Detect which cell encompasses the target text, then output its [X, Y] center coordinate. 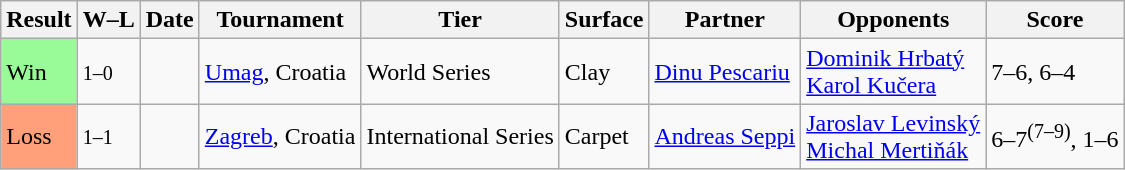
Dinu Pescariu [725, 72]
Zagreb, Croatia [280, 136]
Result [39, 20]
Loss [39, 136]
Clay [604, 72]
Date [170, 20]
Tier [460, 20]
Opponents [894, 20]
7–6, 6–4 [1055, 72]
1–1 [108, 136]
World Series [460, 72]
Win [39, 72]
Umag, Croatia [280, 72]
Carpet [604, 136]
Andreas Seppi [725, 136]
Score [1055, 20]
Surface [604, 20]
International Series [460, 136]
Partner [725, 20]
1–0 [108, 72]
6–7(7–9), 1–6 [1055, 136]
Tournament [280, 20]
W–L [108, 20]
Jaroslav Levinský Michal Mertiňák [894, 136]
Dominik Hrbatý Karol Kučera [894, 72]
